Determine the [x, y] coordinate at the center of the cell enclosing the given text.  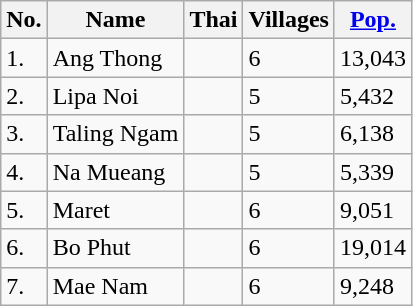
5,432 [372, 96]
Mae Nam [116, 286]
Thai [214, 20]
Na Mueang [116, 172]
Maret [116, 210]
No. [24, 20]
9,248 [372, 286]
Villages [289, 20]
6. [24, 248]
Pop. [372, 20]
Ang Thong [116, 58]
3. [24, 134]
4. [24, 172]
2. [24, 96]
Lipa Noi [116, 96]
Name [116, 20]
6,138 [372, 134]
7. [24, 286]
Bo Phut [116, 248]
9,051 [372, 210]
19,014 [372, 248]
13,043 [372, 58]
1. [24, 58]
Taling Ngam [116, 134]
5. [24, 210]
5,339 [372, 172]
